From the cell containing the given text, extract its center point as [x, y] coordinate. 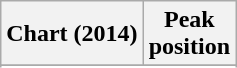
Peakposition [189, 34]
Chart (2014) [72, 34]
